Find where the given text appears and provide that cell's center as (x, y) coordinate. 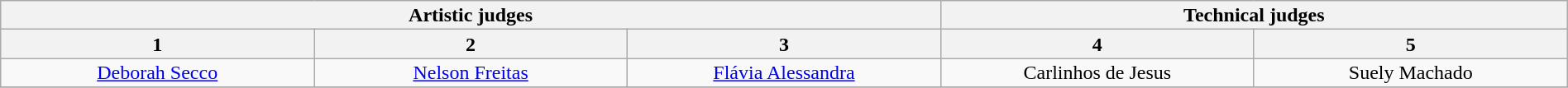
Suely Machado (1411, 72)
Deborah Secco (157, 72)
Nelson Freitas (471, 72)
Carlinhos de Jesus (1097, 72)
5 (1411, 44)
Technical judges (1254, 15)
3 (784, 44)
Artistic judges (471, 15)
Flávia Alessandra (784, 72)
1 (157, 44)
4 (1097, 44)
2 (471, 44)
